Find where the given text appears and provide that cell's center as (X, Y) coordinate. 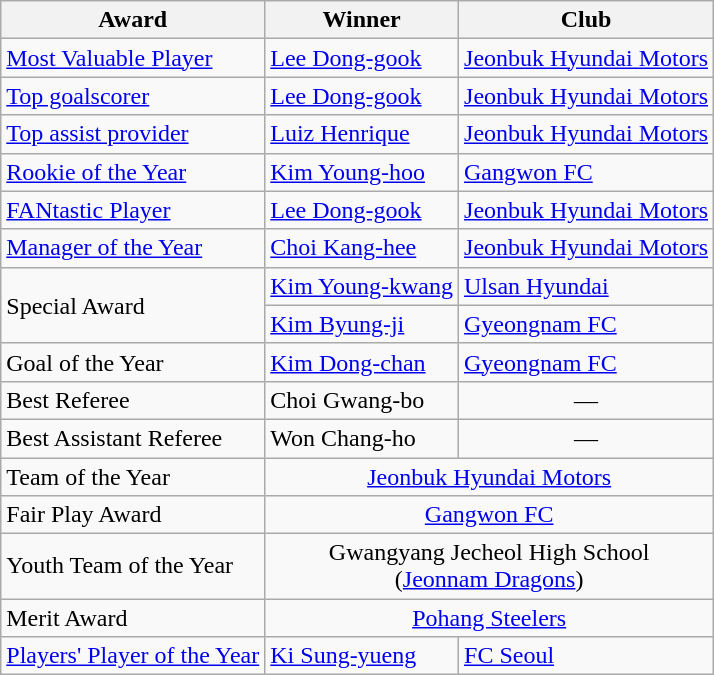
Ulsan Hyundai (586, 286)
Players' Player of the Year (133, 656)
Kim Byung-ji (362, 324)
Youth Team of the Year (133, 566)
Team of the Year (133, 477)
Choi Kang-hee (362, 248)
Gwangyang Jecheol High School(Jeonnam Dragons) (490, 566)
Choi Gwang-bo (362, 400)
Best Assistant Referee (133, 438)
Goal of the Year (133, 362)
Pohang Steelers (490, 618)
Fair Play Award (133, 515)
Won Chang-ho (362, 438)
Top assist provider (133, 134)
Club (586, 20)
FANtastic Player (133, 210)
Ki Sung-yueng (362, 656)
Top goalscorer (133, 96)
Luiz Henrique (362, 134)
Award (133, 20)
Special Award (133, 305)
Kim Young-kwang (362, 286)
Best Referee (133, 400)
Kim Young-hoo (362, 172)
Manager of the Year (133, 248)
Winner (362, 20)
Rookie of the Year (133, 172)
Kim Dong-chan (362, 362)
Most Valuable Player (133, 58)
Merit Award (133, 618)
FC Seoul (586, 656)
